Provide the (x, y) coordinate of the cell's center where the given text is located.  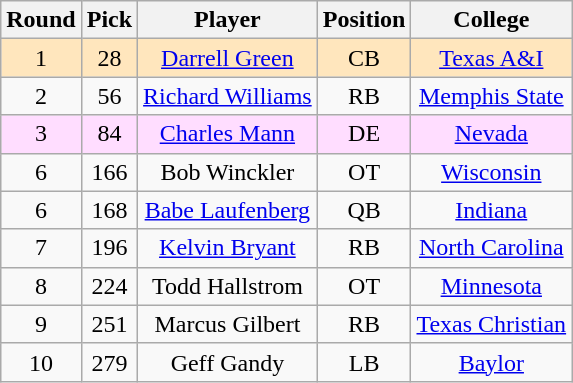
9 (41, 324)
Geff Gandy (228, 362)
Babe Laufenberg (228, 210)
166 (109, 172)
Baylor (492, 362)
Charles Mann (228, 134)
Indiana (492, 210)
279 (109, 362)
Nevada (492, 134)
Position (364, 20)
10 (41, 362)
College (492, 20)
28 (109, 58)
224 (109, 286)
Memphis State (492, 96)
Marcus Gilbert (228, 324)
Wisconsin (492, 172)
Player (228, 20)
7 (41, 248)
Kelvin Bryant (228, 248)
Darrell Green (228, 58)
Todd Hallstrom (228, 286)
Bob Winckler (228, 172)
Texas A&I (492, 58)
Texas Christian (492, 324)
Richard Williams (228, 96)
196 (109, 248)
56 (109, 96)
North Carolina (492, 248)
2 (41, 96)
3 (41, 134)
84 (109, 134)
251 (109, 324)
Pick (109, 20)
8 (41, 286)
168 (109, 210)
DE (364, 134)
QB (364, 210)
LB (364, 362)
1 (41, 58)
CB (364, 58)
Round (41, 20)
Minnesota (492, 286)
